Scan for the cell matching the given text and deliver its (x, y) coordinate at center. 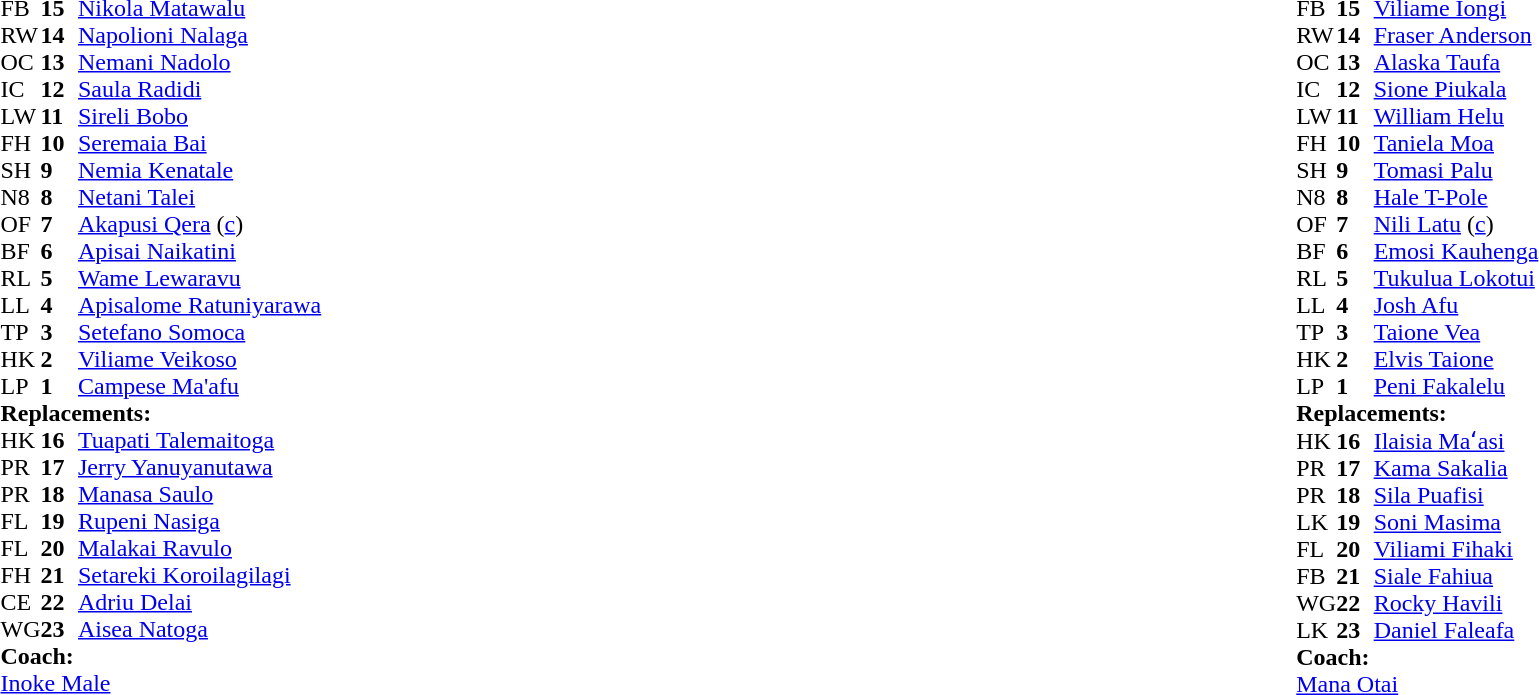
Wame Lewaravu (200, 278)
William Helu (1456, 116)
FB (1316, 576)
Viliami Fihaki (1456, 550)
Tomasi Palu (1456, 170)
Sireli Bobo (200, 116)
Sione Piukala (1456, 90)
Malakai Ravulo (200, 548)
CE (20, 602)
Tuapati Talemaitoga (200, 440)
Tukulua Lokotui (1456, 278)
Apisalome Ratuniyarawa (200, 306)
Josh Afu (1456, 306)
Manasa Saulo (200, 494)
Netani Talei (200, 198)
Nemani Nadolo (200, 62)
Setefano Somoca (200, 332)
Viliame Veikoso (200, 360)
Nili Latu (c) (1456, 224)
Hale T-Pole (1456, 198)
Saula Radidi (200, 90)
Kama Sakalia (1456, 468)
Siale Fahiua (1456, 576)
Taniela Moa (1456, 144)
Akapusi Qera (c) (200, 224)
Aisea Natoga (200, 630)
Apisai Naikatini (200, 252)
Sila Puafisi (1456, 496)
Alaska Taufa (1456, 62)
Fraser Anderson (1456, 36)
Peni Fakalelu (1456, 386)
Setareki Koroilagilagi (200, 576)
Adriu Delai (200, 602)
Taione Vea (1456, 332)
Emosi Kauhenga (1456, 252)
Rocky Havili (1456, 604)
Elvis Taione (1456, 360)
Seremaia Bai (200, 144)
Campese Ma'afu (200, 386)
Napolioni Nalaga (200, 36)
Soni Masima (1456, 522)
Ilaisia Maʻasi (1456, 440)
Rupeni Nasiga (200, 522)
Daniel Faleafa (1456, 630)
Jerry Yanuyanutawa (200, 468)
Nemia Kenatale (200, 170)
